For the text-containing cell, return its midpoint in [X, Y] coordinate format. 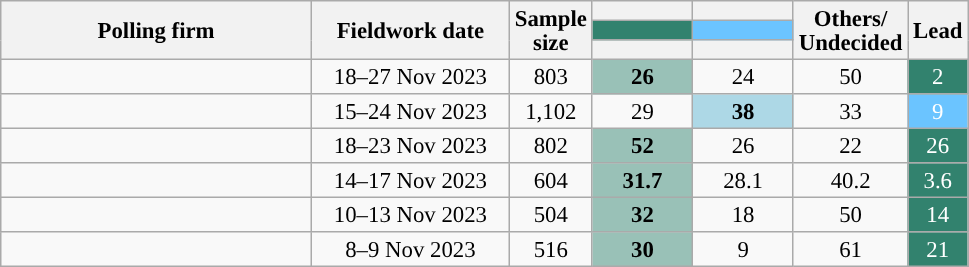
32 [642, 216]
516 [550, 250]
504 [550, 216]
61 [850, 250]
3.6 [938, 180]
31.7 [642, 180]
38 [744, 112]
Sample size [550, 30]
24 [744, 78]
10–13 Nov 2023 [410, 216]
Lead [938, 30]
33 [850, 112]
22 [850, 146]
Fieldwork date [410, 30]
18–27 Nov 2023 [410, 78]
28.1 [744, 180]
30 [642, 250]
Polling firm [156, 30]
Others/Undecided [850, 30]
802 [550, 146]
18–23 Nov 2023 [410, 146]
18 [744, 216]
29 [642, 112]
21 [938, 250]
8–9 Nov 2023 [410, 250]
1,102 [550, 112]
15–24 Nov 2023 [410, 112]
2 [938, 78]
52 [642, 146]
604 [550, 180]
803 [550, 78]
14–17 Nov 2023 [410, 180]
14 [938, 216]
40.2 [850, 180]
